For the text-containing cell, return its midpoint in [x, y] coordinate format. 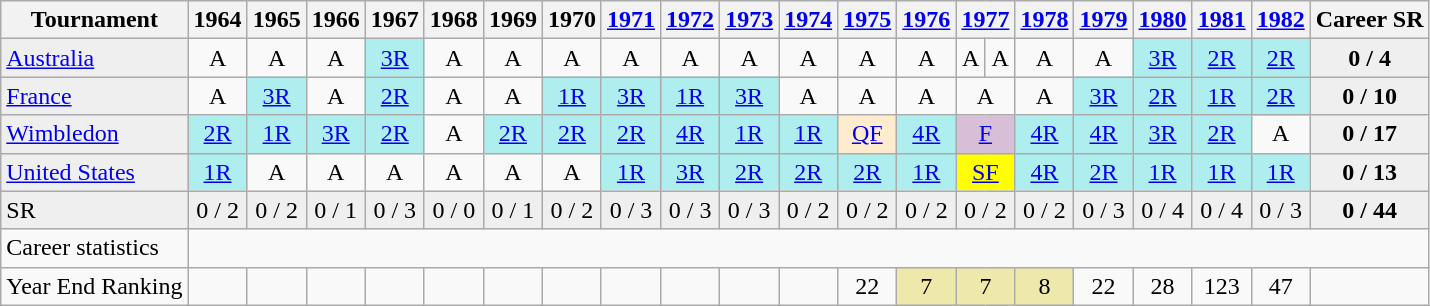
0 / 0 [454, 210]
Career statistics [94, 248]
1967 [394, 20]
1968 [454, 20]
1981 [1222, 20]
1982 [1280, 20]
1975 [868, 20]
0 / 10 [1370, 96]
1966 [336, 20]
1964 [218, 20]
SF [986, 172]
1977 [986, 20]
1970 [572, 20]
47 [1280, 286]
France [94, 96]
0 / 13 [1370, 172]
8 [1044, 286]
1969 [512, 20]
Tournament [94, 20]
Australia [94, 58]
1972 [690, 20]
SR [94, 210]
1973 [750, 20]
Wimbledon [94, 134]
QF [868, 134]
F [986, 134]
123 [1222, 286]
Year End Ranking [94, 286]
1978 [1044, 20]
28 [1162, 286]
1976 [926, 20]
1965 [276, 20]
United States [94, 172]
0 / 44 [1370, 210]
0 / 17 [1370, 134]
1979 [1104, 20]
1980 [1162, 20]
1974 [808, 20]
Career SR [1370, 20]
1971 [630, 20]
